Pinpoint the cell where the given text exists, returning its [X, Y] midpoint coordinate. 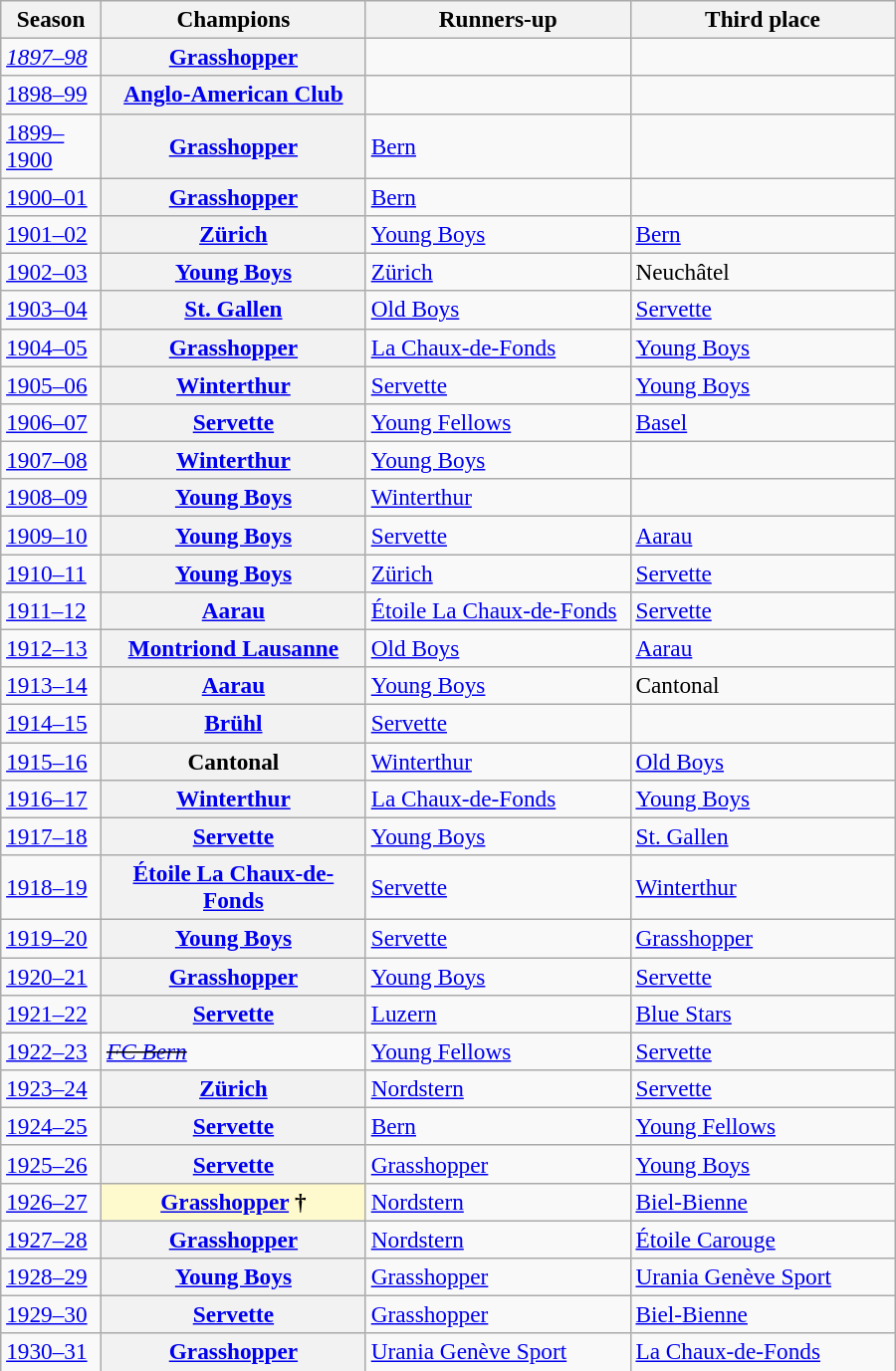
1902–03 [52, 272]
1923–24 [52, 1088]
1897–98 [52, 57]
1929–30 [52, 1314]
1899–1900 [52, 145]
1905–06 [52, 384]
1914–15 [52, 723]
FC Bern [234, 1051]
1898–99 [52, 95]
Champions [234, 19]
Étoile Carouge [763, 1239]
1924–25 [52, 1126]
Runners-up [498, 19]
Anglo-American Club [234, 95]
Third place [763, 19]
1921–22 [52, 1014]
1915–16 [52, 761]
1926–27 [52, 1202]
1912–13 [52, 648]
1911–12 [52, 610]
Neuchâtel [763, 272]
1922–23 [52, 1051]
1908–09 [52, 498]
1901–02 [52, 234]
1928–29 [52, 1276]
1927–28 [52, 1239]
Montriond Lausanne [234, 648]
1906–07 [52, 422]
1909–10 [52, 535]
1907–08 [52, 460]
1917–18 [52, 836]
1919–20 [52, 938]
1903–04 [52, 310]
Grasshopper † [234, 1202]
1918–19 [52, 886]
Blue Stars [763, 1014]
Basel [763, 422]
1900–01 [52, 196]
1920–21 [52, 976]
Season [52, 19]
1925–26 [52, 1164]
1930–31 [52, 1352]
1913–14 [52, 686]
Luzern [498, 1014]
1910–11 [52, 572]
1904–05 [52, 347]
Brühl [234, 723]
1916–17 [52, 799]
